Extract the [X, Y] coordinate from the center of the cell holding the provided text.  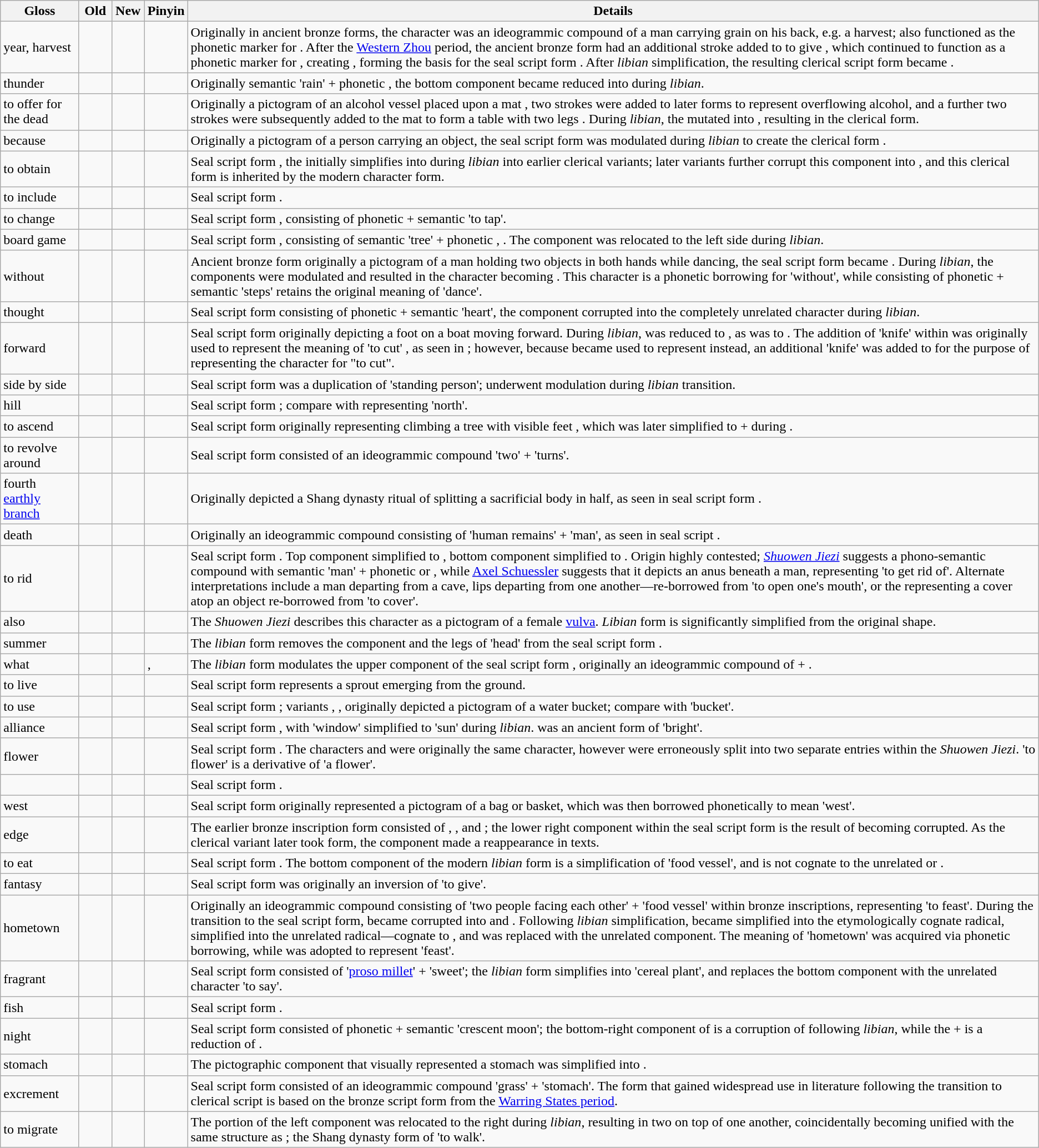
because [40, 140]
to change [40, 219]
Seal script form consisted of an ideogrammic compound 'two' + 'turns'. [613, 455]
stomach [40, 1065]
Details [613, 11]
Gloss [40, 11]
to include [40, 198]
hometown [40, 928]
fish [40, 1008]
The pictographic component that visually represented a stomach was simplified into . [613, 1065]
Old [95, 11]
board game [40, 240]
Seal script form was a duplication of 'standing person'; underwent modulation during libian transition. [613, 385]
to migrate [40, 1130]
to ascend [40, 427]
Seal script form originally represented a pictogram of a bag or basket, which was then borrowed phonetically to mean 'west'. [613, 806]
Seal script form was originally an inversion of 'to give'. [613, 884]
fourth earthly branch [40, 499]
Originally semantic 'rain' + phonetic , the bottom component became reduced into during libian. [613, 83]
thought [40, 312]
to obtain [40, 169]
Seal script form ; compare with representing 'north'. [613, 406]
Seal script form , consisting of phonetic + semantic 'to tap'. [613, 219]
edge [40, 835]
to revolve around [40, 455]
to use [40, 706]
flower [40, 756]
Seal script form ; variants , , originally depicted a pictogram of a water bucket; compare with 'bucket'. [613, 706]
Originally depicted a Shang dynasty ritual of splitting a sacrificial body in half, as seen in seal script form . [613, 499]
what [40, 664]
hill [40, 406]
The Shuowen Jiezi describes this character as a pictogram of a female vulva. Libian form is significantly simplified from the original shape. [613, 622]
Originally an ideogrammic compound consisting of 'human remains' + 'man', as seen in seal script . [613, 535]
Seal script form . The bottom component of the modern libian form is a simplification of 'food vessel', and is not cognate to the unrelated or . [613, 863]
death [40, 535]
, [166, 664]
New [128, 11]
west [40, 806]
Pinyin [166, 11]
year, harvest [40, 47]
Seal script form originally representing climbing a tree with visible feet , which was later simplified to + during . [613, 427]
thunder [40, 83]
Originally a pictogram of a person carrying an object, the seal script form was modulated during libian to create the clerical form . [613, 140]
summer [40, 643]
without [40, 276]
alliance [40, 727]
to eat [40, 863]
Seal script form consisting of phonetic + semantic 'heart', the component corrupted into the completely unrelated character during libian. [613, 312]
side by side [40, 385]
Seal script form , with 'window' simplified to 'sun' during libian. was an ancient form of 'bright'. [613, 727]
Seal script form represents a sprout emerging from the ground. [613, 685]
The libian form modulates the upper component of the seal script form , originally an ideogrammic compound of + . [613, 664]
to live [40, 685]
to rid [40, 578]
also [40, 622]
forward [40, 348]
excrement [40, 1093]
fragrant [40, 979]
The libian form removes the component and the legs of 'head' from the seal script form . [613, 643]
Seal script form , consisting of semantic 'tree' + phonetic , . The component was relocated to the left side during libian. [613, 240]
fantasy [40, 884]
to offer for the dead [40, 112]
night [40, 1036]
